Locate the cell with the specified text and output its (X, Y) center coordinate. 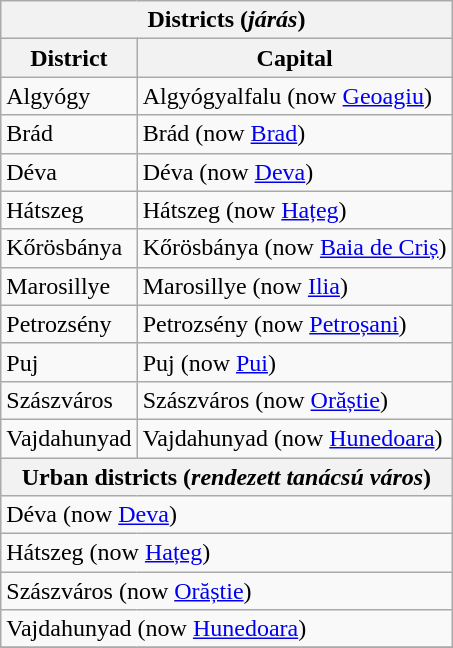
Vajdahunyad (69, 438)
Algyógyalfalu (now Geoagiu) (294, 96)
Déva (69, 172)
Petrozsény (69, 324)
Marosillye (now Ilia) (294, 286)
Brád (69, 134)
Kőrösbánya (now Baia de Criș) (294, 248)
Capital (294, 58)
Marosillye (69, 286)
Brád (now Brad) (294, 134)
Petrozsény (now Petroșani) (294, 324)
Algyógy (69, 96)
Hátszeg (69, 210)
Puj (69, 362)
Kőrösbánya (69, 248)
Puj (now Pui) (294, 362)
Szászváros (69, 400)
District (69, 58)
Districts (járás) (226, 20)
Urban districts (rendezett tanácsú város) (226, 477)
